Determine the (X, Y) coordinate at the center of the cell enclosing the given text.  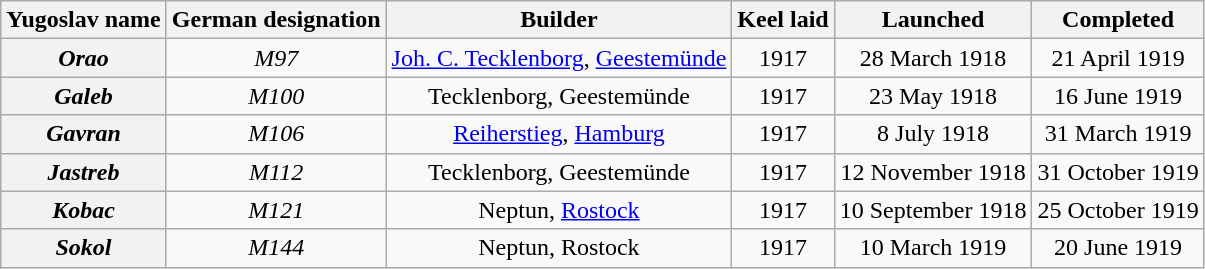
28 March 1918 (933, 58)
Reiherstieg, Hamburg (559, 134)
25 October 1919 (1118, 210)
M100 (276, 96)
10 March 1919 (933, 248)
20 June 1919 (1118, 248)
31 March 1919 (1118, 134)
M144 (276, 248)
Builder (559, 20)
Yugoslav name (84, 20)
Gavran (84, 134)
German designation (276, 20)
Joh. C. Tecklenborg, Geestemünde (559, 58)
Completed (1118, 20)
23 May 1918 (933, 96)
Launched (933, 20)
M106 (276, 134)
M112 (276, 172)
Jastreb (84, 172)
Orao (84, 58)
Sokol (84, 248)
M121 (276, 210)
10 September 1918 (933, 210)
Keel laid (783, 20)
21 April 1919 (1118, 58)
8 July 1918 (933, 134)
Galeb (84, 96)
16 June 1919 (1118, 96)
31 October 1919 (1118, 172)
M97 (276, 58)
12 November 1918 (933, 172)
Kobac (84, 210)
